Detect which cell encompasses the target text, then output its [x, y] center coordinate. 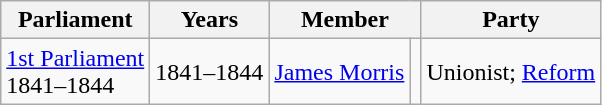
James Morris [340, 72]
Years [210, 20]
Unionist; Reform [511, 72]
Party [511, 20]
1st Parliament1841–1844 [76, 72]
Parliament [76, 20]
Member [345, 20]
1841–1844 [210, 72]
